Pinpoint the cell where the given text exists, returning its (X, Y) midpoint coordinate. 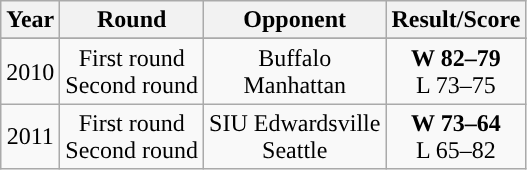
Year (30, 20)
Opponent (295, 20)
Round (132, 20)
Result/Score (456, 20)
SIU Edwardsville Seattle (295, 136)
W 82–79 L 73–75 (456, 72)
W 73–64 L 65–82 (456, 136)
Buffalo Manhattan (295, 72)
2011 (30, 136)
2010 (30, 72)
